Determine the (X, Y) coordinate at the center of the cell enclosing the given text.  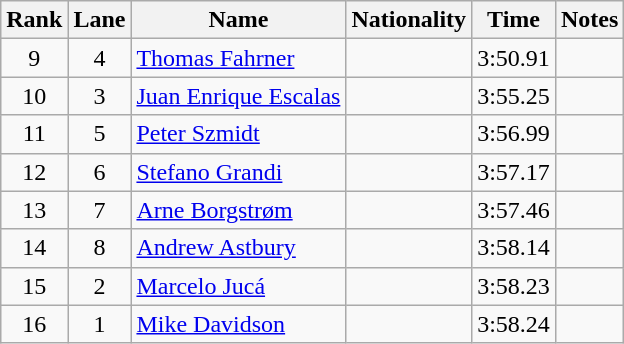
3:58.24 (514, 324)
Time (514, 20)
3:58.23 (514, 286)
Thomas Fahrner (238, 58)
3:57.17 (514, 172)
Stefano Grandi (238, 172)
Mike Davidson (238, 324)
Nationality (409, 20)
8 (100, 248)
3:50.91 (514, 58)
9 (34, 58)
14 (34, 248)
3:57.46 (514, 210)
2 (100, 286)
Rank (34, 20)
16 (34, 324)
Arne Borgstrøm (238, 210)
Juan Enrique Escalas (238, 96)
Name (238, 20)
Andrew Astbury (238, 248)
4 (100, 58)
3:56.99 (514, 134)
1 (100, 324)
Notes (589, 20)
3 (100, 96)
3:58.14 (514, 248)
11 (34, 134)
13 (34, 210)
12 (34, 172)
10 (34, 96)
Lane (100, 20)
Peter Szmidt (238, 134)
3:55.25 (514, 96)
7 (100, 210)
6 (100, 172)
Marcelo Jucá (238, 286)
15 (34, 286)
5 (100, 134)
